Find where the given text appears and provide that cell's center as (x, y) coordinate. 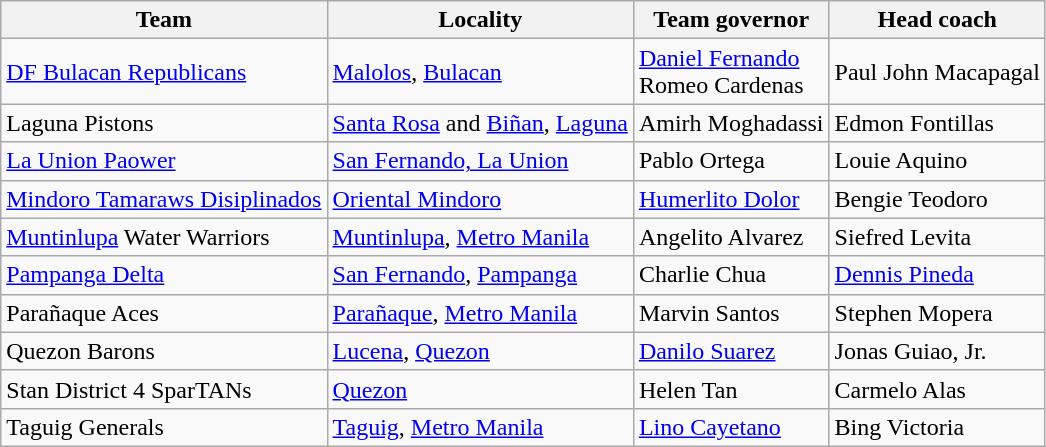
Pampanga Delta (164, 275)
DF Bulacan Republicans (164, 72)
Laguna Pistons (164, 123)
Dennis Pineda (937, 275)
Danilo Suarez (731, 351)
Mindoro Tamaraws Disiplinados (164, 199)
Lucena, Quezon (480, 351)
San Fernando, Pampanga (480, 275)
Oriental Mindoro (480, 199)
Angelito Alvarez (731, 237)
Muntinlupa Water Warriors (164, 237)
San Fernando, La Union (480, 161)
Edmon Fontillas (937, 123)
Parañaque, Metro Manila (480, 313)
Carmelo Alas (937, 389)
Muntinlupa, Metro Manila (480, 237)
Taguig Generals (164, 427)
Taguig, Metro Manila (480, 427)
Stephen Mopera (937, 313)
Jonas Guiao, Jr. (937, 351)
Stan District 4 SparTANs (164, 389)
Malolos, Bulacan (480, 72)
Bengie Teodoro (937, 199)
Team governor (731, 20)
Quezon Barons (164, 351)
Amirh Moghadassi (731, 123)
Santa Rosa and Biñan, Laguna (480, 123)
Locality (480, 20)
Helen Tan (731, 389)
Pablo Ortega (731, 161)
Team (164, 20)
Louie Aquino (937, 161)
Charlie Chua (731, 275)
Head coach (937, 20)
Marvin Santos (731, 313)
Daniel Fernando Romeo Cardenas (731, 72)
Parañaque Aces (164, 313)
La Union Paower (164, 161)
Bing Victoria (937, 427)
Siefred Levita (937, 237)
Paul John Macapagal (937, 72)
Humerlito Dolor (731, 199)
Lino Cayetano (731, 427)
Quezon (480, 389)
